Pinpoint the cell where the given text exists, returning its (x, y) midpoint coordinate. 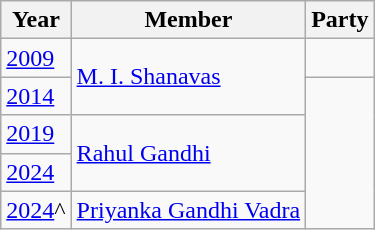
2009 (36, 58)
M. I. Shanavas (188, 77)
Rahul Gandhi (188, 153)
Year (36, 20)
Priyanka Gandhi Vadra (188, 210)
2019 (36, 134)
2024^ (36, 210)
2014 (36, 96)
Member (188, 20)
Party (340, 20)
2024 (36, 172)
